Detect which cell encompasses the target text, then output its [x, y] center coordinate. 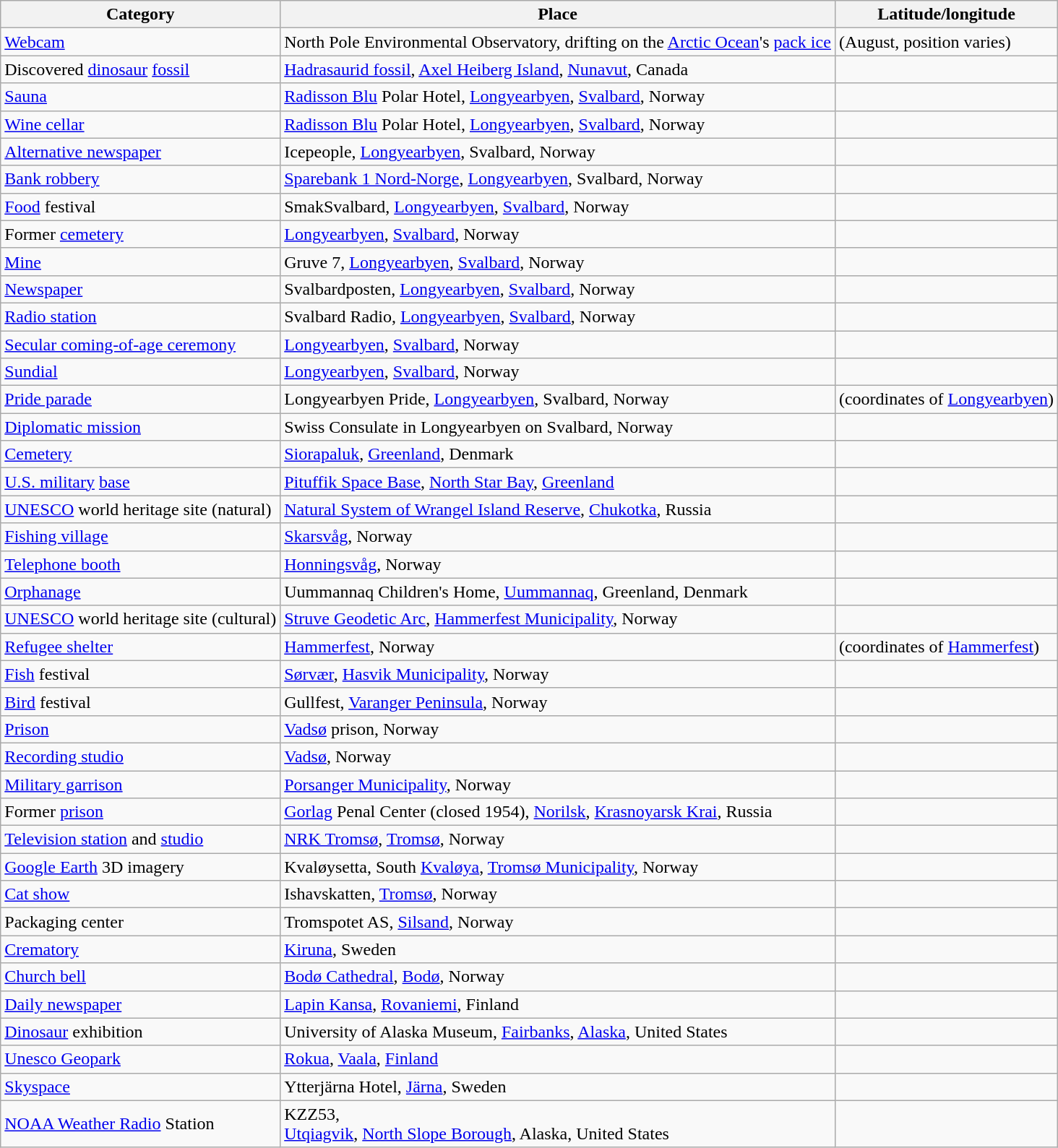
Skyspace [140, 1087]
(coordinates of Longyearbyen) [946, 400]
Prison [140, 729]
Radio station [140, 316]
Kiruna, Sweden [558, 949]
Packaging center [140, 922]
Google Earth 3D imagery [140, 867]
Gullfest, Varanger Peninsula, Norway [558, 702]
Ytterjärna Hotel, Järna, Sweden [558, 1087]
Vadsø, Norway [558, 756]
Vadsø prison, Norway [558, 729]
UNESCO world heritage site (cultural) [140, 619]
Svalbardposten, Longyearbyen, Svalbard, Norway [558, 289]
Daily newspaper [140, 1004]
KZZ53,Utqiagvik, North Slope Borough, Alaska, United States [558, 1124]
SmakSvalbard, Longyearbyen, Svalbard, Norway [558, 207]
North Pole Environmental Observatory, drifting on the Arctic Ocean's pack ice [558, 42]
Ishavskatten, Tromsø, Norway [558, 894]
(coordinates of Hammerfest) [946, 647]
UNESCO world heritage site (natural) [140, 509]
U.S. military base [140, 482]
Former prison [140, 812]
Webcam [140, 42]
Gruve 7, Longyearbyen, Svalbard, Norway [558, 262]
Longyearbyen Pride, Longyearbyen, Svalbard, Norway [558, 400]
Latitude/longitude [946, 14]
Hammerfest, Norway [558, 647]
Svalbard Radio, Longyearbyen, Svalbard, Norway [558, 316]
Wine cellar [140, 124]
Pituffik Space Base, North Star Bay, Greenland [558, 482]
(August, position varies) [946, 42]
Fishing village [140, 537]
Crematory [140, 949]
Orphanage [140, 592]
Porsanger Municipality, Norway [558, 784]
Church bell [140, 977]
Tromspotet AS, Silsand, Norway [558, 922]
Military garrison [140, 784]
Newspaper [140, 289]
Struve Geodetic Arc, Hammerfest Municipality, Norway [558, 619]
Refugee shelter [140, 647]
Television station and studio [140, 840]
Mine [140, 262]
Pride parade [140, 400]
Uummannaq Children's Home, Uummannaq, Greenland, Denmark [558, 592]
Category [140, 14]
Honningsvåg, Norway [558, 564]
Fish festival [140, 674]
NRK Tromsø, Tromsø, Norway [558, 840]
Dinosaur exhibition [140, 1032]
Unesco Geopark [140, 1059]
Former cemetery [140, 234]
Sørvær, Hasvik Municipality, Norway [558, 674]
Sauna [140, 97]
Telephone booth [140, 564]
NOAA Weather Radio Station [140, 1124]
Sundial [140, 372]
Cat show [140, 894]
Siorapaluk, Greenland, Denmark [558, 454]
Bird festival [140, 702]
Kvaløysetta, South Kvaløya, Tromsø Municipality, Norway [558, 867]
Sparebank 1 Nord-Norge, Longyearbyen, Svalbard, Norway [558, 179]
Alternative newspaper [140, 152]
Diplomatic mission [140, 427]
Cemetery [140, 454]
Discovered dinosaur fossil [140, 69]
Recording studio [140, 756]
Icepeople, Longyearbyen, Svalbard, Norway [558, 152]
Lapin Kansa, Rovaniemi, Finland [558, 1004]
University of Alaska Museum, Fairbanks, Alaska, United States [558, 1032]
Secular coming-of-age ceremony [140, 345]
Bodø Cathedral, Bodø, Norway [558, 977]
Rokua, Vaala, Finland [558, 1059]
Food festival [140, 207]
Skarsvåg, Norway [558, 537]
Swiss Consulate in Longyearbyen on Svalbard, Norway [558, 427]
Hadrasaurid fossil, Axel Heiberg Island, Nunavut, Canada [558, 69]
Gorlag Penal Center (closed 1954), Norilsk, Krasnoyarsk Krai, Russia [558, 812]
Bank robbery [140, 179]
Place [558, 14]
Natural System of Wrangel Island Reserve, Chukotka, Russia [558, 509]
